Pinpoint the cell where the given text exists, returning its [X, Y] midpoint coordinate. 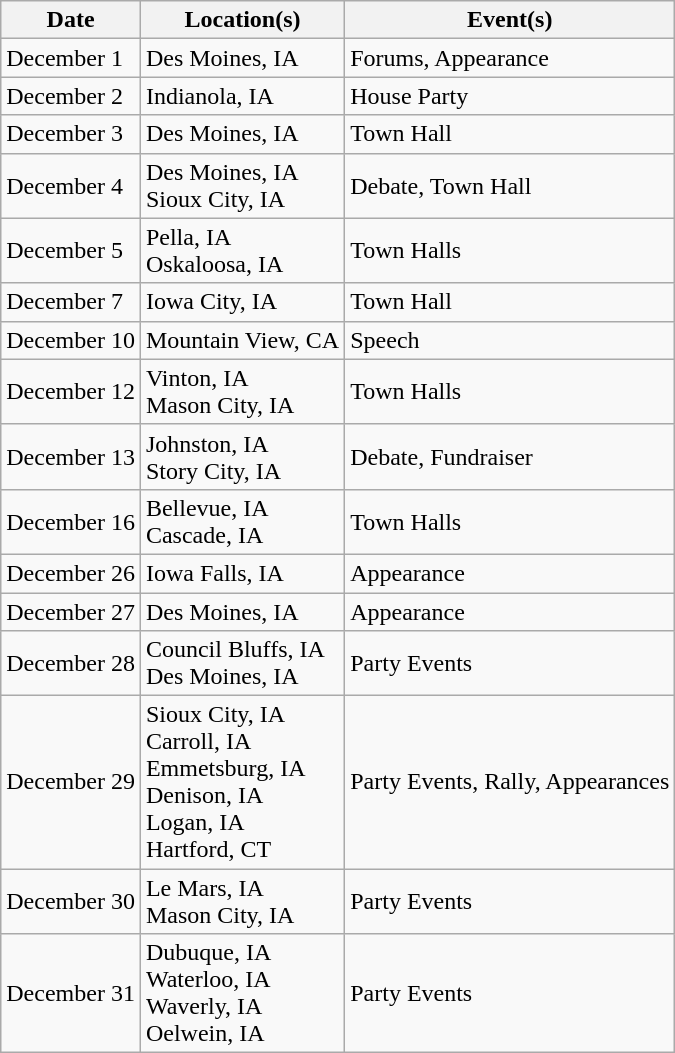
Iowa City, IA [242, 302]
Council Bluffs, IA Des Moines, IA [242, 664]
Iowa Falls, IA [242, 573]
Speech [510, 340]
December 10 [71, 340]
December 1 [71, 58]
Pella, IA Oskaloosa, IA [242, 250]
Mountain View, CA [242, 340]
December 13 [71, 456]
December 12 [71, 392]
December 3 [71, 134]
December 26 [71, 573]
December 4 [71, 186]
Des Moines, IA Sioux City, IA [242, 186]
December 16 [71, 522]
Event(s) [510, 20]
December 30 [71, 902]
December 29 [71, 782]
Vinton, IA Mason City, IA [242, 392]
Debate, Fundraiser [510, 456]
December 31 [71, 994]
December 27 [71, 611]
Sioux City, IA Carroll, IA Emmetsburg, IA Denison, IA Logan, IA Hartford, CT [242, 782]
Indianola, IA [242, 96]
House Party [510, 96]
December 7 [71, 302]
Bellevue, IA Cascade, IA [242, 522]
Johnston, IA Story City, IA [242, 456]
Debate, Town Hall [510, 186]
December 28 [71, 664]
December 5 [71, 250]
Date [71, 20]
Party Events, Rally, Appearances [510, 782]
Dubuque, IA Waterloo, IA Waverly, IA Oelwein, IA [242, 994]
Le Mars, IA Mason City, IA [242, 902]
Forums, Appearance [510, 58]
Location(s) [242, 20]
December 2 [71, 96]
